Detect which cell encompasses the target text, then output its [X, Y] center coordinate. 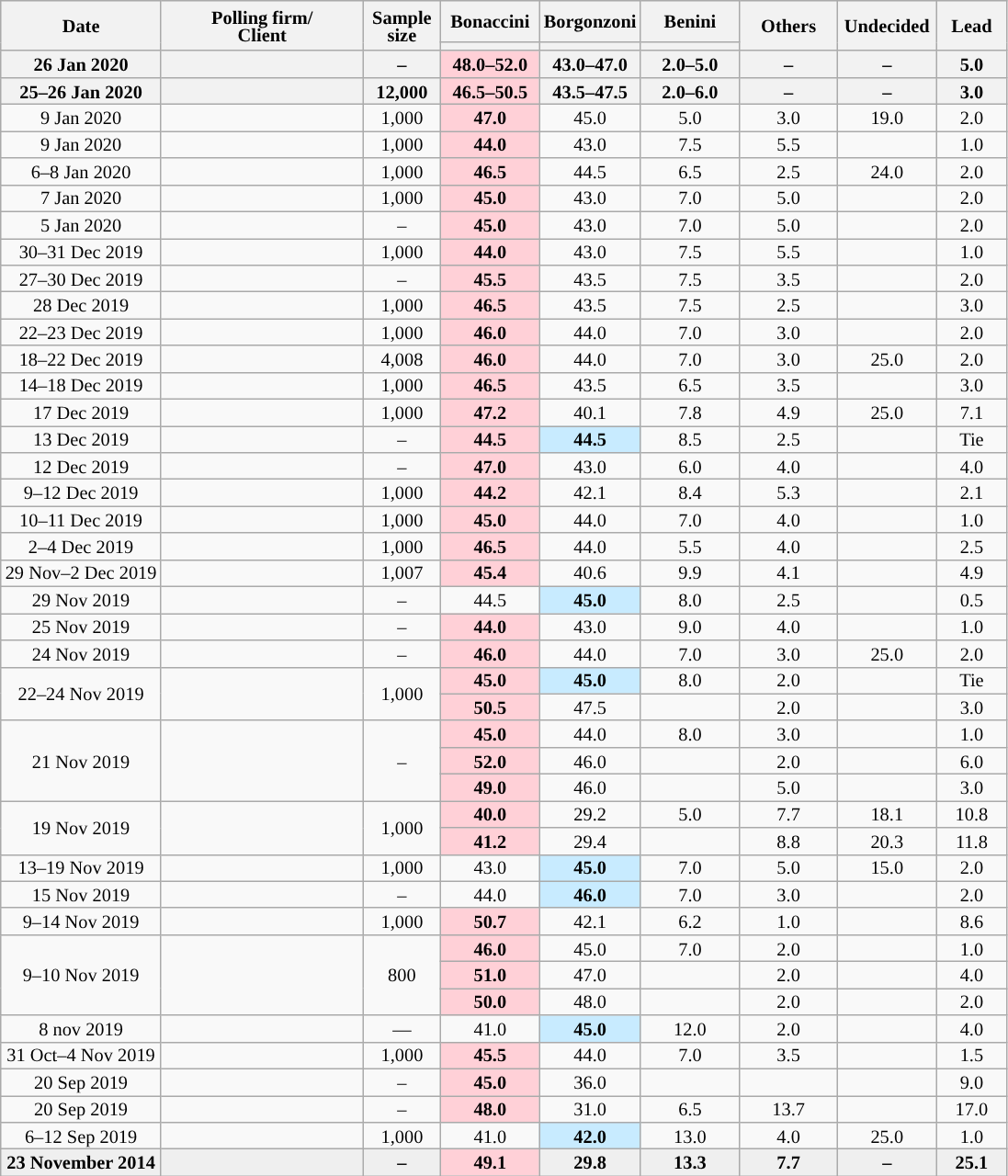
47.5 [590, 707]
17 Dec 2019 [81, 412]
22–24 Nov 2019 [81, 694]
43.5–47.5 [590, 90]
Benini [689, 20]
42.0 [590, 1136]
43.0–47.0 [590, 64]
47.2 [491, 412]
40.6 [590, 573]
45.4 [491, 573]
18–22 Dec 2019 [81, 358]
9–14 Nov 2019 [81, 921]
23 November 2014 [81, 1161]
50.7 [491, 921]
14–18 Dec 2019 [81, 386]
Undecided [888, 26]
30–31 Dec 2019 [81, 252]
13 Dec 2019 [81, 439]
26 Jan 2020 [81, 64]
29.2 [590, 814]
10–11 Dec 2019 [81, 520]
6.2 [689, 921]
22–23 Dec 2019 [81, 333]
29 Nov 2019 [81, 599]
Polling firm/Client [262, 26]
20.3 [888, 842]
31 Oct–4 Nov 2019 [81, 1055]
40.0 [491, 814]
40.1 [590, 412]
12 Dec 2019 [81, 465]
0.5 [972, 599]
29.8 [590, 1161]
8.8 [788, 842]
17.0 [972, 1108]
4,008 [402, 358]
19 Nov 2019 [81, 827]
6–12 Sep 2019 [81, 1136]
8.6 [972, 921]
13.0 [689, 1136]
11.8 [972, 842]
31.0 [590, 1108]
12,000 [402, 90]
10.8 [972, 814]
8.4 [689, 492]
8.5 [689, 439]
7.8 [689, 412]
15.0 [888, 867]
24.0 [888, 171]
25–26 Jan 2020 [81, 90]
Borgonzoni [590, 20]
2–4 Dec 2019 [81, 546]
4.1 [788, 573]
19.0 [888, 118]
44.2 [491, 492]
6–8 Jan 2020 [81, 171]
7 Jan 2020 [81, 198]
— [402, 1029]
28 Dec 2019 [81, 305]
36.0 [590, 1082]
25.1 [972, 1161]
13–19 Nov 2019 [81, 867]
Others [788, 26]
Date [81, 26]
18.1 [888, 814]
46.5–50.5 [491, 90]
50.0 [491, 1001]
49.0 [491, 786]
21 Nov 2019 [81, 761]
48.0–52.0 [491, 64]
9–10 Nov 2019 [81, 974]
1,007 [402, 573]
9.9 [689, 573]
5 Jan 2020 [81, 224]
15 Nov 2019 [81, 895]
7.1 [972, 412]
Sample size [402, 26]
29.4 [590, 842]
2.1 [972, 492]
13.3 [689, 1161]
Bonaccini [491, 20]
5.3 [788, 492]
24 Nov 2019 [81, 652]
1.5 [972, 1055]
29 Nov–2 Dec 2019 [81, 573]
Lead [972, 26]
52.0 [491, 761]
49.1 [491, 1161]
9–12 Dec 2019 [81, 492]
2.0–6.0 [689, 90]
27–30 Dec 2019 [81, 277]
2.0–5.0 [689, 64]
25 Nov 2019 [81, 627]
800 [402, 974]
13.7 [788, 1108]
12.0 [689, 1029]
41.2 [491, 842]
51.0 [491, 974]
50.5 [491, 707]
8 nov 2019 [81, 1029]
